For the text-containing cell, return its midpoint in (X, Y) coordinate format. 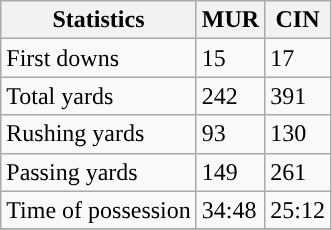
Total yards (99, 96)
25:12 (298, 210)
15 (230, 58)
Statistics (99, 20)
391 (298, 96)
First downs (99, 58)
149 (230, 172)
CIN (298, 20)
34:48 (230, 210)
261 (298, 172)
242 (230, 96)
17 (298, 58)
Time of possession (99, 210)
Passing yards (99, 172)
MUR (230, 20)
Rushing yards (99, 134)
93 (230, 134)
130 (298, 134)
